Scan for the cell matching the given text and deliver its [X, Y] coordinate at center. 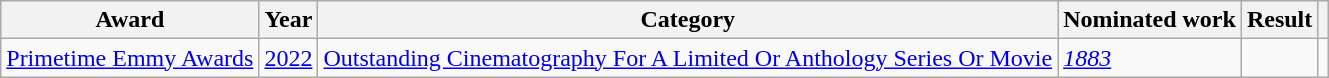
2022 [288, 58]
Nominated work [1150, 20]
Outstanding Cinematography For A Limited Or Anthology Series Or Movie [688, 58]
Category [688, 20]
Result [1279, 20]
Primetime Emmy Awards [130, 58]
1883 [1150, 58]
Award [130, 20]
Year [288, 20]
